Find where the given text appears and provide that cell's center as (x, y) coordinate. 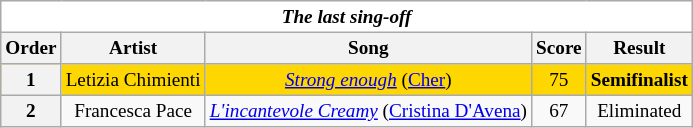
Score (560, 48)
Francesca Pace (133, 111)
L'incantevole Creamy (Cristina D'Avena) (368, 111)
1 (31, 80)
Result (639, 48)
Song (368, 48)
Eliminated (639, 111)
67 (560, 111)
2 (31, 111)
75 (560, 80)
Semifinalist (639, 80)
Strong enough (Cher) (368, 80)
Letizia Chimienti (133, 80)
The last sing-off (347, 17)
Order (31, 48)
Artist (133, 48)
